Extract the [X, Y] coordinate from the center of the cell holding the provided text.  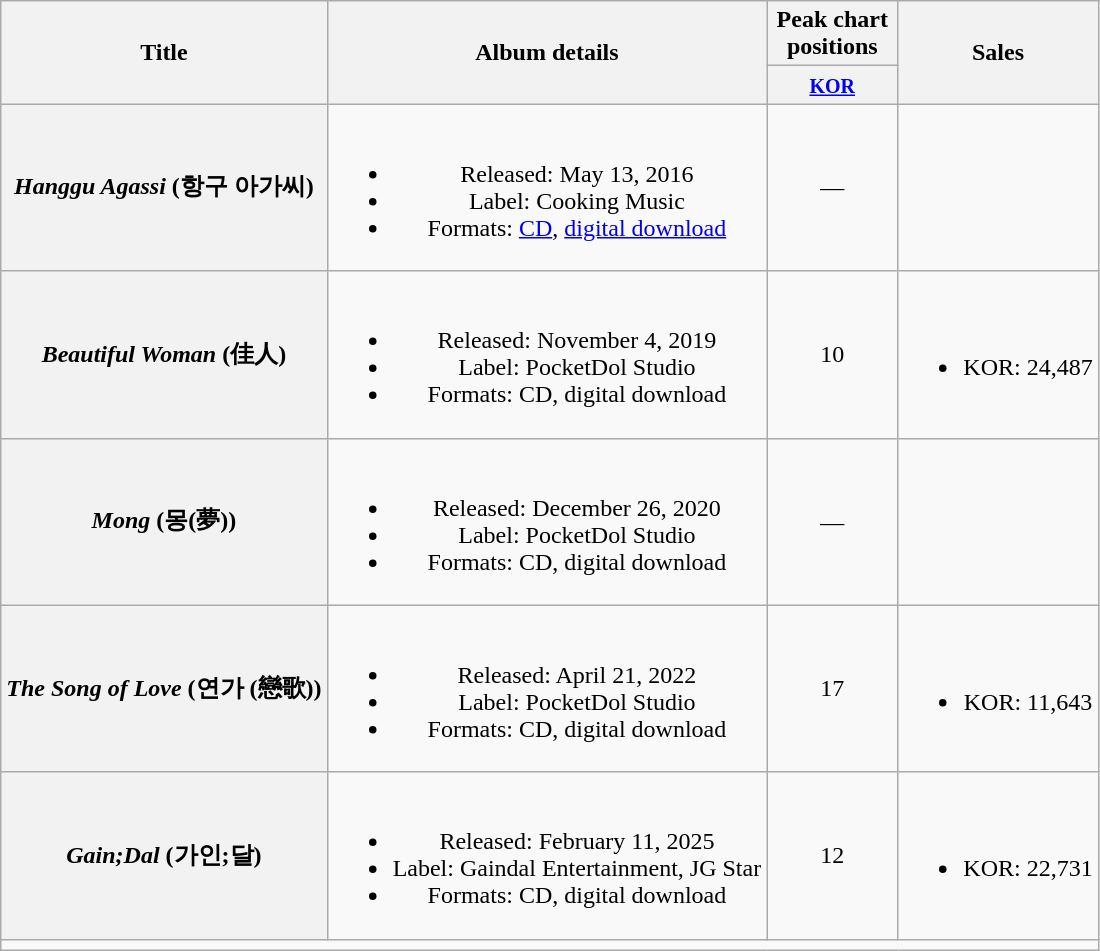
Beautiful Woman (佳人) [164, 354]
Album details [547, 52]
Released: February 11, 2025Label: Gaindal Entertainment, JG StarFormats: CD, digital download [547, 856]
KOR: 24,487 [998, 354]
KOR: 22,731 [998, 856]
Hanggu Agassi (항구 아가씨) [164, 188]
Released: May 13, 2016Label: Cooking MusicFormats: CD, digital download [547, 188]
Released: November 4, 2019Label: PocketDol StudioFormats: CD, digital download [547, 354]
The Song of Love (연가 (戀歌)) [164, 688]
Sales [998, 52]
Released: December 26, 2020Label: PocketDol StudioFormats: CD, digital download [547, 522]
Gain;Dal (가인;달) [164, 856]
KOR: 11,643 [998, 688]
Title [164, 52]
12 [832, 856]
17 [832, 688]
Mong (몽(夢)) [164, 522]
KOR [832, 85]
Released: April 21, 2022Label: PocketDol StudioFormats: CD, digital download [547, 688]
10 [832, 354]
Peak chart positions [832, 34]
